Provide the [X, Y] coordinate of the cell's center where the given text is located.  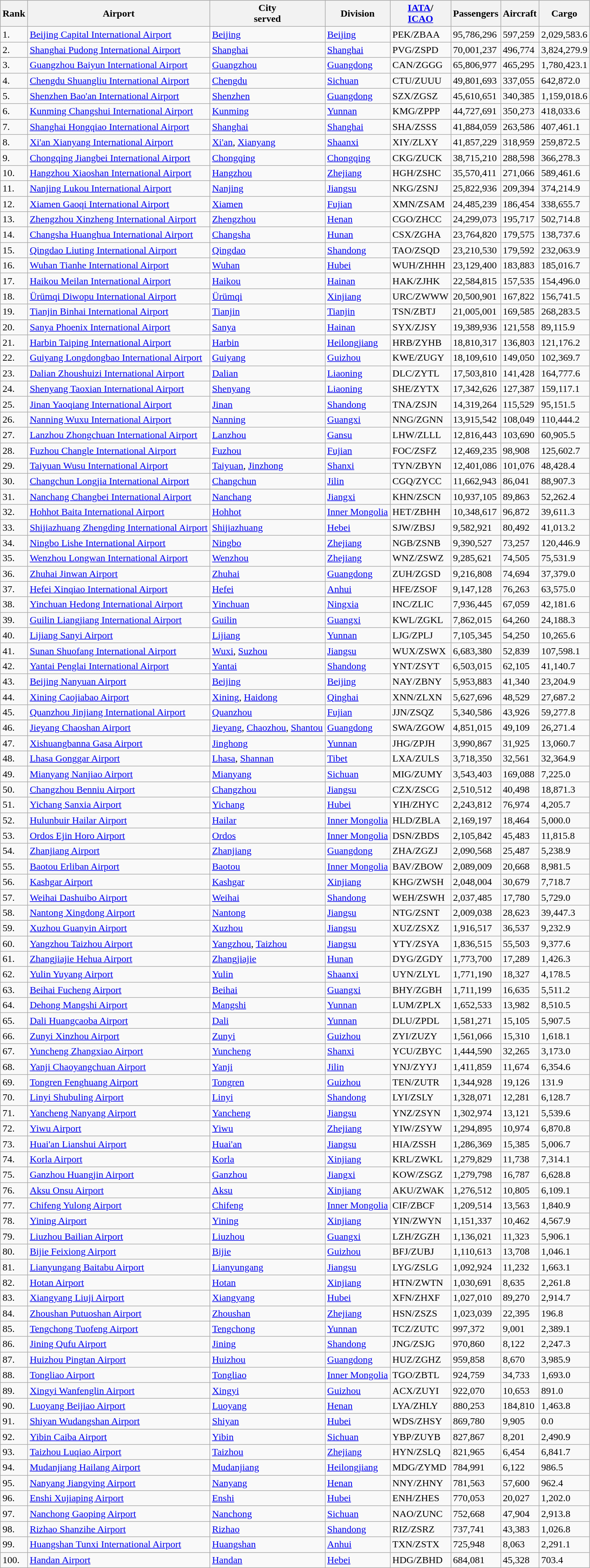
Ordos [267, 836]
97. [14, 1514]
15,310 [520, 1036]
CAN/ZGGG [421, 65]
80,492 [520, 528]
62. [14, 974]
51. [14, 805]
6,128.7 [564, 1098]
6,109.1 [564, 1190]
2,029,583.6 [564, 34]
93. [14, 1452]
7,936,445 [475, 604]
16,635 [520, 990]
34. [14, 543]
179,592 [520, 250]
Yancheng [267, 1113]
Chifeng Yulong Airport [119, 1206]
12,401,086 [475, 466]
CGO/ZHCC [421, 219]
Zunyi Xinzhou Airport [119, 1036]
8,510.5 [564, 1005]
BAV/ZBOW [421, 866]
38,715,210 [475, 157]
Guilin [267, 620]
41. [14, 651]
1,023,039 [475, 1313]
Tongren [267, 1082]
LZH/ZGZH [421, 1236]
Gansu [358, 435]
KHN/ZSCN [421, 497]
Shijiazhuang Zhengding International Airport [119, 528]
6,870.8 [564, 1128]
DSN/ZBDS [421, 836]
195,717 [520, 219]
16. [14, 266]
Jining Qufu Airport [119, 1344]
LUM/ZPLX [421, 1005]
121,558 [520, 327]
4. [14, 81]
Ningbo [267, 543]
179,575 [520, 235]
869,780 [475, 1421]
AKU/ZWAK [421, 1190]
1,027,010 [475, 1298]
Ürümqi Diwopu International Airport [119, 296]
Lanzhou Zhongchuan International Airport [119, 435]
Yanji Chaoyangchuan Airport [119, 1067]
1,294,895 [475, 1128]
87. [14, 1360]
86,041 [520, 481]
80. [14, 1252]
59. [14, 928]
CIF/ZBCF [421, 1206]
HTN/ZWTN [421, 1283]
880,253 [475, 1406]
Hohhot Baita International Airport [119, 512]
Zhoushan Putuoshan Airport [119, 1313]
Enshi [267, 1498]
4,567.9 [564, 1221]
Dalian [267, 373]
YIW/ZSYW [421, 1128]
TAO/ZSQD [421, 250]
11,323 [520, 1236]
186,454 [520, 204]
39,611.3 [564, 512]
Korla Airport [119, 1159]
115,529 [520, 404]
922,070 [475, 1390]
3,990,867 [475, 743]
Shanghai Hongqiao International Airport [119, 127]
8,635 [520, 1283]
3. [14, 65]
125,602.7 [564, 451]
YNJ/ZYYJ [421, 1067]
12,469,235 [475, 451]
100. [14, 1560]
URC/ZWWW [421, 296]
Tianjin Binhai International Airport [119, 312]
Yichang Sanxia Airport [119, 805]
1,302,974 [475, 1113]
1,202.0 [564, 1498]
5,729.0 [564, 897]
Huai'an [267, 1144]
642,872.0 [564, 81]
Xuzhou Guanyin Airport [119, 928]
496,774 [520, 50]
Haikou Meilan International Airport [119, 281]
3,824,279.9 [564, 50]
5,340,586 [475, 713]
7,225.0 [564, 774]
SJW/ZBSJ [421, 528]
27,687.2 [564, 697]
32,561 [520, 759]
67. [14, 1051]
Xishuangbanna Gasa Airport [119, 743]
Mudanjiang Hailang Airport [119, 1468]
42. [14, 666]
YIN/ZWYN [421, 1221]
20,500,901 [475, 296]
KRL/ZWKL [421, 1159]
XUZ/ZSXZ [421, 928]
Xi'an Xianyang International Airport [119, 142]
Shenzhen [267, 96]
ZUH/ZGSD [421, 574]
Beihai Fucheng Airport [119, 990]
46. [14, 728]
52. [14, 820]
52,839 [520, 651]
Quanzhou [267, 713]
6,628.8 [564, 1174]
HFE/ZSOF [421, 589]
Liuzhou Bailian Airport [119, 1236]
1,151,337 [475, 1221]
SZX/ZGSZ [421, 96]
Changzhou [267, 789]
SHE/ZYTX [421, 389]
Sanya Phoenix International Airport [119, 327]
48. [14, 759]
337,055 [520, 81]
1,663.1 [564, 1267]
6,683,380 [475, 651]
6,503,015 [475, 666]
LXA/ZULS [421, 759]
99. [14, 1545]
Haikou [267, 281]
Kunming Changshui International Airport [119, 111]
Nanjing Lukou International Airport [119, 188]
20. [14, 327]
15,385 [520, 1144]
NNG/ZGNN [421, 419]
Ordos Ejin Horo Airport [119, 836]
Mianyang [267, 774]
Harbin [267, 343]
2,009,038 [475, 913]
1,771,190 [475, 974]
Kashgar Airport [119, 882]
2. [14, 50]
12,816,443 [475, 435]
24. [14, 389]
XNN/ZLXN [421, 697]
39,447.3 [564, 913]
1,652,533 [475, 1005]
2,037,485 [475, 897]
407,461.1 [564, 127]
986.5 [564, 1468]
KWE/ZUGY [421, 358]
Liuzhou [267, 1236]
Fuzhou Changle International Airport [119, 451]
5,953,883 [475, 681]
Tongren Fenghuang Airport [119, 1082]
127,387 [520, 389]
50. [14, 789]
74,694 [520, 574]
Rizhao Shanzihe Airport [119, 1529]
69. [14, 1082]
7,314.1 [564, 1159]
Ganzhou [267, 1174]
13,121 [520, 1113]
Cityserved [267, 14]
DLU/ZPDL [421, 1021]
1,136,021 [475, 1236]
95,151.5 [564, 404]
5,511.2 [564, 990]
44. [14, 697]
9,232.9 [564, 928]
Jinan Yaoqiang International Airport [119, 404]
5,906.1 [564, 1236]
1,110,613 [475, 1252]
10,462 [520, 1221]
44,727,691 [475, 111]
18,810,317 [475, 343]
Hotan Airport [119, 1283]
2,291.1 [564, 1545]
7,718.7 [564, 882]
Shijiazhuang [267, 528]
32,265 [520, 1051]
TGO/ZBTL [421, 1375]
ZHA/ZGZJ [421, 851]
19,389,936 [475, 327]
Hohhot [267, 512]
24,299,073 [475, 219]
98,908 [520, 451]
1,046.1 [564, 1252]
79. [14, 1236]
6,354.6 [564, 1067]
1,463.8 [564, 1406]
8,981.5 [564, 866]
9,377.6 [564, 944]
Changchun Longjia International Airport [119, 481]
60. [14, 944]
41,140.7 [564, 666]
37,379.0 [564, 574]
34,733 [520, 1375]
13,708 [520, 1252]
NAY/ZBNY [421, 681]
85. [14, 1329]
108,049 [520, 419]
17. [14, 281]
Yining Airport [119, 1221]
Quanzhou Jinjiang International Airport [119, 713]
LYA/ZHLY [421, 1406]
38. [14, 604]
Ganzhou Huangjin Airport [119, 1174]
Huizhou [267, 1360]
159,117.1 [564, 389]
1,780,423.1 [564, 65]
2,389.1 [564, 1329]
821,965 [475, 1452]
DLC/ZYTL [421, 373]
1,711,199 [475, 990]
JJN/ZSQZ [421, 713]
32. [14, 512]
16,787 [520, 1174]
31,925 [520, 743]
Lijiang [267, 635]
56. [14, 882]
271,066 [520, 173]
14. [14, 235]
340,385 [520, 96]
25,487 [520, 851]
1,209,514 [475, 1206]
49,109 [520, 728]
10,805 [520, 1190]
22,395 [520, 1313]
Zunyi [267, 1036]
59,277.8 [564, 713]
Zhuhai [267, 574]
22,584,815 [475, 281]
17,342,626 [475, 389]
XFN/ZHXF [421, 1298]
Linyi [267, 1098]
Zhoushan [267, 1313]
28,623 [520, 913]
589,461.6 [564, 173]
Guangzhou Baiyun International Airport [119, 65]
30,679 [520, 882]
103,690 [520, 435]
Kunming [267, 111]
57. [14, 897]
Aircraft [520, 14]
Lhasa, Shannan [267, 759]
35,570,411 [475, 173]
232,063.9 [564, 250]
Taizhou Luqiao Airport [119, 1452]
781,563 [475, 1483]
Handan [267, 1560]
98. [14, 1529]
24,485,239 [475, 204]
Chengdu [267, 81]
15,105 [520, 1021]
43. [14, 681]
141,428 [520, 373]
Rank [14, 14]
997,372 [475, 1329]
CSX/ZGHA [421, 235]
Xuzhou [267, 928]
184,810 [520, 1406]
Lanzhou [267, 435]
1,328,071 [475, 1098]
101,076 [520, 466]
Tongliao Airport [119, 1375]
Huangshan [267, 1545]
YNT/ZSYT [421, 666]
29. [14, 466]
6,122 [520, 1468]
KOW/ZSGZ [421, 1174]
Tibet [358, 759]
18,464 [520, 820]
Dalian Zhoushuizi International Airport [119, 373]
120,446.9 [564, 543]
75,531.9 [564, 558]
52,262.4 [564, 497]
KWL/ZGKL [421, 620]
Wuhan [267, 266]
Sanya [267, 327]
Qingdao [267, 250]
Mudanjiang [267, 1468]
Yulin [267, 974]
Qinghai [358, 697]
45,328 [520, 1560]
72. [14, 1128]
89,270 [520, 1298]
2,247.3 [564, 1344]
Dali Huangcaoba Airport [119, 1021]
Zhengzhou Xinzheng International Airport [119, 219]
89. [14, 1390]
0.0 [564, 1421]
Zhengzhou [267, 219]
36,537 [520, 928]
10,974 [520, 1128]
HGH/ZSHC [421, 173]
95. [14, 1483]
Yining [267, 1221]
8. [14, 142]
Wenzhou [267, 558]
1,026.8 [564, 1529]
43,926 [520, 713]
HRB/ZYHB [421, 343]
1,581,271 [475, 1021]
13,563 [520, 1206]
703.4 [564, 1560]
86. [14, 1344]
55,503 [520, 944]
959,858 [475, 1360]
Fuzhou [267, 451]
13. [14, 219]
1,159,018.6 [564, 96]
47,904 [520, 1514]
77. [14, 1206]
42,181.6 [564, 604]
NTG/ZSNT [421, 913]
Nanning [267, 419]
40,498 [520, 789]
169,585 [520, 312]
Yuncheng [267, 1051]
13,915,542 [475, 419]
1,561,066 [475, 1036]
88,907.3 [564, 481]
9,216,808 [475, 574]
1,426.3 [564, 959]
17,780 [520, 897]
18. [14, 296]
IATA/ICAO [421, 14]
55. [14, 866]
3,985.9 [564, 1360]
TCZ/ZUTC [421, 1329]
Jieyang Chaoshan Airport [119, 728]
65,806,977 [475, 65]
597,259 [520, 34]
76,974 [520, 805]
Ningxia [358, 604]
7. [14, 127]
Beijing Capital International Airport [119, 34]
10,653 [520, 1390]
Taizhou [267, 1452]
10,265.6 [564, 635]
54,250 [520, 635]
Zhanjiang Airport [119, 851]
2,914.7 [564, 1298]
TEN/ZUTR [421, 1082]
752,668 [475, 1514]
684,081 [475, 1560]
Nantong Xingdong Airport [119, 913]
5,627,696 [475, 697]
Division [358, 14]
FOC/ZSFZ [421, 451]
63,575.0 [564, 589]
37. [14, 589]
Zhangjiajie [267, 959]
58. [14, 913]
136,803 [520, 343]
Xi'an, Xianyang [267, 142]
10,348,617 [475, 512]
1,836,515 [475, 944]
27. [14, 435]
Wuxi, Suzhou [267, 651]
9,001 [520, 1329]
Wuhan Tianhe International Airport [119, 266]
Xiangyang Liuji Airport [119, 1298]
Nantong [267, 913]
12. [14, 204]
131.9 [564, 1082]
ENH/ZHES [421, 1498]
30. [14, 481]
Beijing Nanyuan Airport [119, 681]
Yangzhou, Taizhou [267, 944]
Huizhou Pingtan Airport [119, 1360]
11,232 [520, 1267]
18,109,610 [475, 358]
HUZ/ZGHZ [421, 1360]
45,483 [520, 836]
48,428.4 [564, 466]
Yantai Penglai International Airport [119, 666]
24,188.3 [564, 620]
3,543,403 [475, 774]
1,618.1 [564, 1036]
418,033.6 [564, 111]
YBP/ZUYB [421, 1437]
3,173.0 [564, 1051]
22. [14, 358]
Kashgar [267, 882]
40. [14, 635]
11,662,943 [475, 481]
784,991 [475, 1468]
9. [14, 157]
13,982 [520, 1005]
Linyi Shubuling Airport [119, 1098]
Yantai [267, 666]
94. [14, 1468]
19,126 [520, 1082]
YNZ/ZSYN [421, 1113]
10,937,105 [475, 497]
23,204.9 [564, 681]
196.8 [564, 1313]
49,801,693 [475, 81]
HET/ZBHH [421, 512]
63. [14, 990]
Dehong Mangshi Airport [119, 1005]
41,884,059 [475, 127]
74. [14, 1159]
41,340 [520, 681]
Zhanjiang [267, 851]
43,383 [520, 1529]
81. [14, 1267]
HIA/ZSSH [421, 1144]
84. [14, 1313]
Hangzhou Xiaoshan International Airport [119, 173]
167,822 [520, 296]
2,913.8 [564, 1514]
Changsha [267, 235]
5,907.5 [564, 1021]
Shenyang Taoxian International Airport [119, 389]
Changsha Huanghua International Airport [119, 235]
5,539.6 [564, 1113]
10. [14, 173]
725,948 [475, 1545]
Ningbo Lishe International Airport [119, 543]
21,005,001 [475, 312]
Tengchong Tuofeng Airport [119, 1329]
891.0 [564, 1390]
1,693.0 [564, 1375]
45,610,651 [475, 96]
95,786,296 [475, 34]
90. [14, 1406]
92. [14, 1437]
8,670 [520, 1360]
91. [14, 1421]
1,286,369 [475, 1144]
Zhangjiajie Hehua Airport [119, 959]
263,586 [520, 127]
Guiyang Longdongbao International Airport [119, 358]
21. [14, 343]
PVG/ZSPD [421, 50]
NNY/ZHNY [421, 1483]
LHW/ZLLL [421, 435]
7,105,345 [475, 635]
SYX/ZJSY [421, 327]
Shiyan [267, 1421]
Weihai Dashuibo Airport [119, 897]
1,840.9 [564, 1206]
Xiamen Gaoqi International Airport [119, 204]
Guiyang [267, 358]
Taiyuan, Jinzhong [267, 466]
157,535 [520, 281]
11,738 [520, 1159]
3,718,350 [475, 759]
924,759 [475, 1375]
MIG/ZUMY [421, 774]
70. [14, 1098]
1,092,924 [475, 1267]
149,050 [520, 358]
502,714.8 [564, 219]
Passengers [475, 14]
Mianyang Nanjiao Airport [119, 774]
Shanghai Pudong International Airport [119, 50]
31. [14, 497]
9,905 [520, 1421]
110,444.2 [564, 419]
TNA/ZSJN [421, 404]
1,030,691 [475, 1283]
2,243,812 [475, 805]
Harbin Taiping International Airport [119, 343]
JHG/ZPJH [421, 743]
YTY/ZSYA [421, 944]
67,059 [520, 604]
Hotan [267, 1283]
Guilin Liangjiang International Airport [119, 620]
25,822,936 [475, 188]
338,655.7 [564, 204]
185,016.7 [564, 266]
Yuncheng Zhangxiao Airport [119, 1051]
Nanchong [267, 1514]
Shenyang [267, 389]
45. [14, 713]
Dali [267, 1021]
SWA/ZGOW [421, 728]
Beihai [267, 990]
18,327 [520, 974]
Yiwu Airport [119, 1128]
121,176.2 [564, 343]
Nanjing [267, 188]
RIZ/ZSRZ [421, 1529]
KMG/ZPPP [421, 111]
183,883 [520, 266]
Yibin [267, 1437]
LJG/ZPLJ [421, 635]
41,013.2 [564, 528]
970,860 [475, 1344]
66. [14, 1036]
Luoyang Beijiao Airport [119, 1406]
107,598.1 [564, 651]
Xiangyang [267, 1298]
33. [14, 528]
NKG/ZSNJ [421, 188]
65. [14, 1021]
Chifeng [267, 1206]
Huai'an Lianshui Airport [119, 1144]
Rizhao [267, 1529]
20,027 [520, 1498]
350,273 [520, 111]
5. [14, 96]
209,394 [520, 188]
83. [14, 1298]
Nanchang [267, 497]
465,295 [520, 65]
4,205.7 [564, 805]
73,257 [520, 543]
4,851,015 [475, 728]
138,737.6 [564, 235]
64,260 [520, 620]
62,105 [520, 666]
SHA/ZSSS [421, 127]
LYI/ZSLY [421, 1098]
60,905.5 [564, 435]
8,122 [520, 1344]
76. [14, 1190]
Jining [267, 1344]
Yangzhou Taizhou Airport [119, 944]
169,088 [520, 774]
WUH/ZHHH [421, 266]
2,048,004 [475, 882]
57,600 [520, 1483]
17,289 [520, 959]
18,871.3 [564, 789]
78. [14, 1221]
Airport [119, 14]
5,006.7 [564, 1144]
2,089,009 [475, 866]
Baotou Erliban Airport [119, 866]
11,674 [520, 1067]
Yulin Yuyang Airport [119, 974]
25. [14, 404]
Ürümqi [267, 296]
Shenzhen Bao'an International Airport [119, 96]
Yinchuan Hedong International Airport [119, 604]
4,178.5 [564, 974]
Nanning Wuxu International Airport [119, 419]
CGQ/ZYCC [421, 481]
HDG/ZBHD [421, 1560]
INC/ZLIC [421, 604]
9,582,921 [475, 528]
35. [14, 558]
288,598 [520, 157]
CKG/ZUCK [421, 157]
TSN/ZBTJ [421, 312]
1,279,798 [475, 1174]
770,053 [475, 1498]
70,001,237 [475, 50]
8,201 [520, 1437]
7,862,015 [475, 620]
BFJ/ZUBJ [421, 1252]
WUX/ZSWX [421, 651]
Nanchong Gaoping Airport [119, 1514]
6. [14, 111]
Yancheng Nanyang Airport [119, 1113]
Luoyang [267, 1406]
Lhasa Gonggar Airport [119, 759]
9,285,621 [475, 558]
YCU/ZBYC [421, 1051]
WNZ/ZSWZ [421, 558]
Nanyang [267, 1483]
23,129,400 [475, 266]
2,261.8 [564, 1283]
DYG/ZGDY [421, 959]
Mangshi [267, 1005]
CTU/ZUUU [421, 81]
374,214.9 [564, 188]
1,344,928 [475, 1082]
Zhuhai Jinwan Airport [119, 574]
259,872.5 [564, 142]
Hulunbuir Hailar Airport [119, 820]
23. [14, 373]
Huangshan Tunxi International Airport [119, 1545]
20,668 [520, 866]
HLD/ZBLA [421, 820]
73. [14, 1144]
89,863 [520, 497]
PEK/ZBAA [421, 34]
Bijie Feixiong Airport [119, 1252]
Xining Caojiabao Airport [119, 697]
Enshi Xujiaping Airport [119, 1498]
39. [14, 620]
1,916,517 [475, 928]
Tongliao [267, 1375]
Jinan [267, 404]
YIH/ZHYC [421, 805]
6,841.7 [564, 1452]
14,319,264 [475, 404]
12,281 [520, 1098]
Guangzhou [267, 65]
2,490.9 [564, 1437]
Chongqing Jiangbei International Airport [119, 157]
ZYI/ZUZY [421, 1036]
JNG/ZSJG [421, 1344]
Nanyang Jiangying Airport [119, 1483]
Wenzhou Longwan International Airport [119, 558]
1,279,829 [475, 1159]
Lijiang Sanyi Airport [119, 635]
49. [14, 774]
Chengdu Shuangliu International Airport [119, 81]
HSN/ZSZS [421, 1313]
Aksu Onsu Airport [119, 1190]
318,959 [520, 142]
8,063 [520, 1545]
XMN/ZSAM [421, 204]
Handan Airport [119, 1560]
Qingdao Liuting International Airport [119, 250]
366,278.3 [564, 157]
TYN/ZBYN [421, 466]
5,238.9 [564, 851]
WDS/ZHSY [421, 1421]
1,444,590 [475, 1051]
2,510,512 [475, 789]
CZX/ZSCG [421, 789]
Xining, Haidong [267, 697]
Baotou [267, 866]
64. [14, 1005]
2,090,568 [475, 851]
827,867 [475, 1437]
6,454 [520, 1452]
102,369.7 [564, 358]
KHG/ZWSH [421, 882]
Changchun [267, 481]
9,390,527 [475, 543]
Hefei Xinqiao International Airport [119, 589]
61. [14, 959]
76,263 [520, 589]
962.4 [564, 1483]
41,857,229 [475, 142]
1,773,700 [475, 959]
164,777.6 [564, 373]
Tengchong [267, 1329]
26. [14, 419]
26,271.4 [564, 728]
Cargo [564, 14]
Korla [267, 1159]
2,105,842 [475, 836]
17,503,810 [475, 373]
Yiwu [267, 1128]
5,000.0 [564, 820]
Jieyang, Chaozhou, Shantou [267, 728]
71. [14, 1113]
UYN/ZLYL [421, 974]
Yibin Caiba Airport [119, 1437]
Xiamen [267, 204]
Jinghong [267, 743]
Yichang [267, 805]
Aksu [267, 1190]
Hefei [267, 589]
MDG/ZYMD [421, 1468]
268,283.5 [564, 312]
32,364.9 [564, 759]
Hangzhou [267, 173]
Lianyungang [267, 1267]
11. [14, 188]
15. [14, 250]
89,115.9 [564, 327]
Shiyan Wudangshan Airport [119, 1421]
96,872 [520, 512]
Nanchang Changbei International Airport [119, 497]
Sunan Shuofang International Airport [119, 651]
LYG/ZSLG [421, 1267]
68. [14, 1067]
Weihai [267, 897]
Xingyi Wanfenglin Airport [119, 1390]
HAK/ZJHK [421, 281]
23,210,530 [475, 250]
13,060.7 [564, 743]
Xingyi [267, 1390]
WEH/ZSWH [421, 897]
54. [14, 851]
28. [14, 451]
Lianyungang Baitabu Airport [119, 1267]
Changzhou Benniu Airport [119, 789]
NAO/ZUNC [421, 1514]
Taiyuan Wusu International Airport [119, 466]
1. [14, 34]
36. [14, 574]
53. [14, 836]
11,815.8 [564, 836]
75. [14, 1174]
HYN/ZSLQ [421, 1452]
154,496.0 [564, 281]
737,741 [475, 1529]
96. [14, 1498]
88. [14, 1375]
48,529 [520, 697]
1,276,512 [475, 1190]
156,741.5 [564, 296]
82. [14, 1283]
23,764,820 [475, 235]
74,505 [520, 558]
2,169,197 [475, 820]
ACX/ZUYI [421, 1390]
47. [14, 743]
1,411,859 [475, 1067]
Yanji [267, 1067]
19. [14, 312]
BHY/ZGBH [421, 990]
9,147,128 [475, 589]
Hailar [267, 820]
TXN/ZSTX [421, 1545]
Yinchuan [267, 604]
XIY/ZLXY [421, 142]
Bijie [267, 1252]
NGB/ZSNB [421, 543]
